Locate the cell with the specified text and output its (x, y) center coordinate. 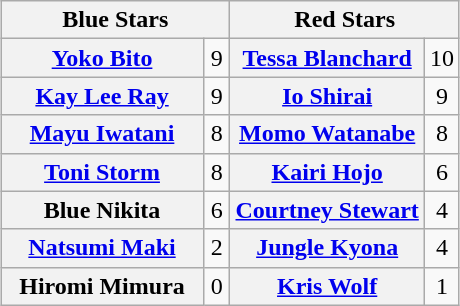
1 (442, 286)
Kairi Hojo (327, 172)
Kay Lee Ray (102, 96)
Momo Watanabe (327, 134)
Courtney Stewart (327, 210)
Toni Storm (102, 172)
Natsumi Maki (102, 248)
2 (216, 248)
Mayu Iwatani (102, 134)
Kris Wolf (327, 286)
Tessa Blanchard (327, 58)
Red Stars (344, 20)
Blue Nikita (102, 210)
0 (216, 286)
Jungle Kyona (327, 248)
10 (442, 58)
Blue Stars (116, 20)
Io Shirai (327, 96)
Yoko Bito (102, 58)
Hiromi Mimura (102, 286)
